For the text-containing cell, return its midpoint in (X, Y) coordinate format. 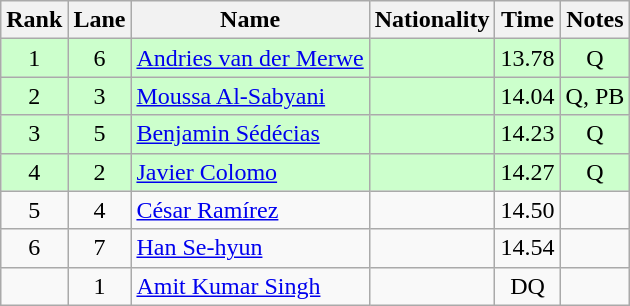
14.27 (528, 172)
14.23 (528, 134)
DQ (528, 286)
Javier Colomo (250, 172)
14.04 (528, 96)
Rank (34, 20)
Lane (100, 20)
Time (528, 20)
Benjamin Sédécias (250, 134)
Name (250, 20)
Nationality (432, 20)
Han Se-hyun (250, 248)
14.50 (528, 210)
14.54 (528, 248)
7 (100, 248)
Notes (595, 20)
Andries van der Merwe (250, 58)
13.78 (528, 58)
César Ramírez (250, 210)
Q, PB (595, 96)
Moussa Al-Sabyani (250, 96)
Amit Kumar Singh (250, 286)
